Determine the (x, y) coordinate at the center of the cell enclosing the given text.  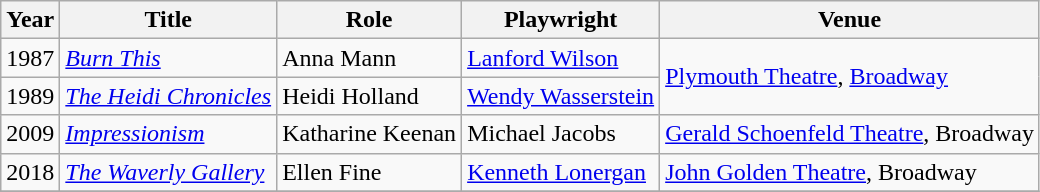
Role (370, 20)
Burn This (168, 58)
Katharine Keenan (370, 134)
John Golden Theatre, Broadway (850, 172)
Heidi Holland (370, 96)
1987 (30, 58)
Year (30, 20)
2009 (30, 134)
Plymouth Theatre, Broadway (850, 77)
Gerald Schoenfeld Theatre, Broadway (850, 134)
Lanford Wilson (561, 58)
Kenneth Lonergan (561, 172)
Impressionism (168, 134)
Venue (850, 20)
2018 (30, 172)
Title (168, 20)
Ellen Fine (370, 172)
Michael Jacobs (561, 134)
Wendy Wasserstein (561, 96)
The Waverly Gallery (168, 172)
Playwright (561, 20)
Anna Mann (370, 58)
The Heidi Chronicles (168, 96)
1989 (30, 96)
